Extract the [x, y] coordinate from the center of the cell holding the provided text.  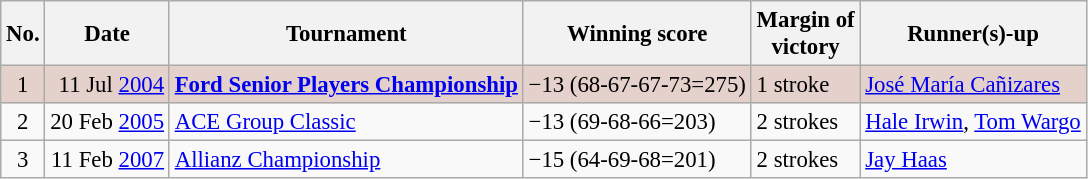
Ford Senior Players Championship [346, 85]
Tournament [346, 34]
ACE Group Classic [346, 122]
Runner(s)-up [973, 34]
−13 (69-68-66=203) [637, 122]
Winning score [637, 34]
Allianz Championship [346, 160]
−13 (68-67-67-73=275) [637, 85]
11 Jul 2004 [107, 85]
3 [23, 160]
Margin ofvictory [806, 34]
1 stroke [806, 85]
2 [23, 122]
Date [107, 34]
Jay Haas [973, 160]
Hale Irwin, Tom Wargo [973, 122]
11 Feb 2007 [107, 160]
−15 (64-69-68=201) [637, 160]
20 Feb 2005 [107, 122]
José María Cañizares [973, 85]
1 [23, 85]
No. [23, 34]
